Detect which cell encompasses the target text, then output its [x, y] center coordinate. 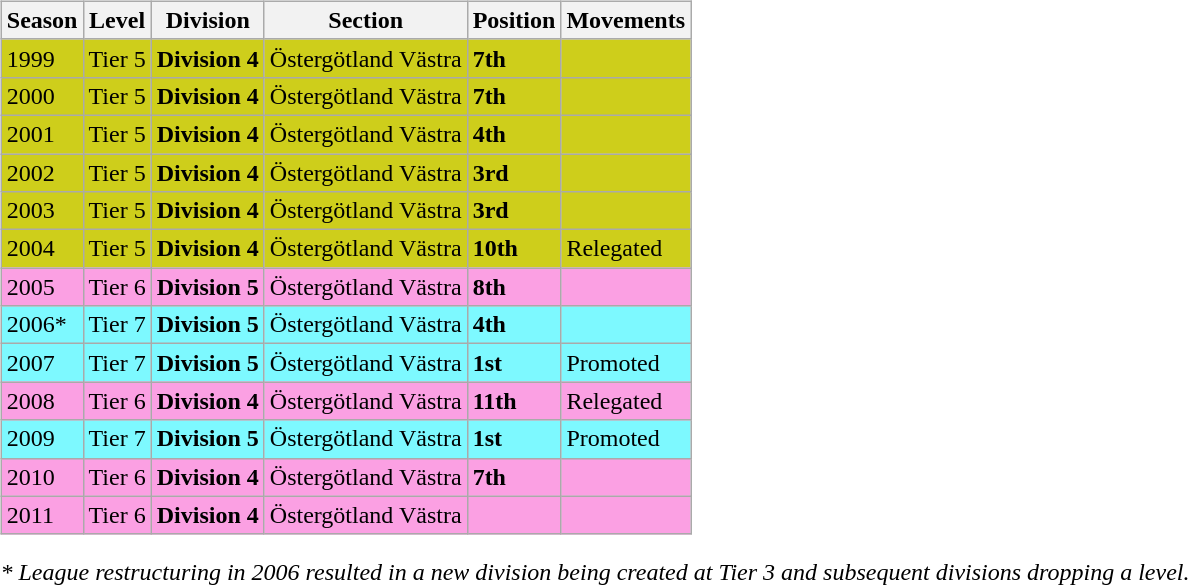
Season [42, 20]
Section [366, 20]
2010 [42, 477]
Division [208, 20]
8th [514, 287]
1999 [42, 58]
2008 [42, 401]
11th [514, 401]
2000 [42, 96]
2001 [42, 134]
10th [514, 249]
Level [117, 20]
2009 [42, 439]
2011 [42, 515]
2007 [42, 363]
2003 [42, 211]
2004 [42, 249]
2005 [42, 287]
2006* [42, 325]
2002 [42, 173]
Position [514, 20]
Movements [626, 20]
